Search for the cell housing the specified text and yield its [x, y] center coordinate. 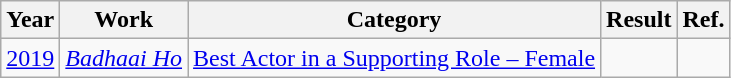
Best Actor in a Supporting Role – Female [394, 58]
Work [124, 20]
Year [30, 20]
2019 [30, 58]
Category [394, 20]
Badhaai Ho [124, 58]
Result [639, 20]
Ref. [704, 20]
